Pinpoint the cell where the given text exists, returning its (X, Y) midpoint coordinate. 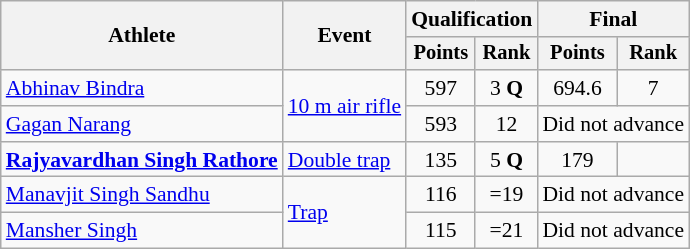
Event (344, 36)
593 (440, 124)
Rajyavardhan Singh Rathore (142, 160)
Gagan Narang (142, 124)
694.6 (577, 88)
Qualification (472, 19)
10 m air rifle (344, 106)
115 (440, 231)
597 (440, 88)
Manavjit Singh Sandhu (142, 195)
=19 (506, 195)
179 (577, 160)
5 Q (506, 160)
3 Q (506, 88)
Mansher Singh (142, 231)
=21 (506, 231)
116 (440, 195)
Abhinav Bindra (142, 88)
12 (506, 124)
Double trap (344, 160)
Athlete (142, 36)
Final (613, 19)
Trap (344, 212)
135 (440, 160)
7 (653, 88)
